Provide the (x, y) coordinate of the cell's center where the given text is located.  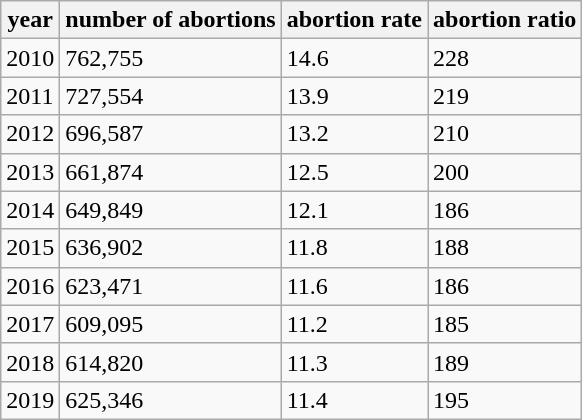
11.2 (354, 324)
13.9 (354, 96)
661,874 (170, 172)
189 (505, 362)
year (30, 20)
11.6 (354, 286)
636,902 (170, 248)
2017 (30, 324)
195 (505, 400)
2012 (30, 134)
2016 (30, 286)
614,820 (170, 362)
228 (505, 58)
185 (505, 324)
210 (505, 134)
219 (505, 96)
13.2 (354, 134)
11.4 (354, 400)
abortion rate (354, 20)
2018 (30, 362)
2019 (30, 400)
623,471 (170, 286)
12.1 (354, 210)
762,755 (170, 58)
number of abortions (170, 20)
12.5 (354, 172)
2011 (30, 96)
2014 (30, 210)
2015 (30, 248)
11.8 (354, 248)
2013 (30, 172)
200 (505, 172)
649,849 (170, 210)
625,346 (170, 400)
14.6 (354, 58)
188 (505, 248)
609,095 (170, 324)
696,587 (170, 134)
2010 (30, 58)
abortion ratio (505, 20)
11.3 (354, 362)
727,554 (170, 96)
